Detect which cell encompasses the target text, then output its [X, Y] center coordinate. 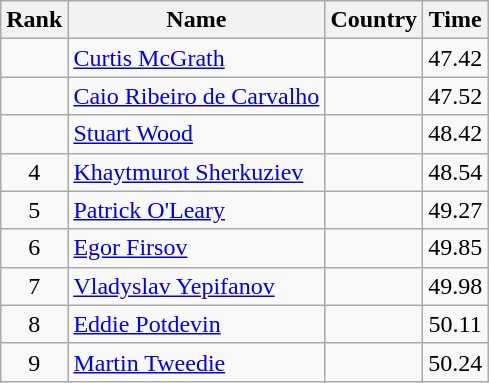
47.42 [456, 58]
Vladyslav Yepifanov [196, 286]
Egor Firsov [196, 248]
Eddie Potdevin [196, 324]
Country [374, 20]
7 [34, 286]
48.54 [456, 172]
Time [456, 20]
9 [34, 362]
4 [34, 172]
49.27 [456, 210]
49.85 [456, 248]
Martin Tweedie [196, 362]
Stuart Wood [196, 134]
8 [34, 324]
Curtis McGrath [196, 58]
Name [196, 20]
50.24 [456, 362]
Patrick O'Leary [196, 210]
Caio Ribeiro de Carvalho [196, 96]
47.52 [456, 96]
5 [34, 210]
Khaytmurot Sherkuziev [196, 172]
6 [34, 248]
Rank [34, 20]
50.11 [456, 324]
49.98 [456, 286]
48.42 [456, 134]
